Pinpoint the cell where the given text exists, returning its (X, Y) midpoint coordinate. 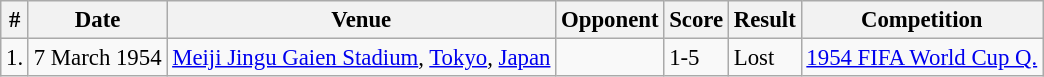
Result (764, 20)
1. (15, 58)
# (15, 20)
Date (97, 20)
Score (696, 20)
Meiji Jingu Gaien Stadium, Tokyo, Japan (362, 58)
1-5 (696, 58)
7 March 1954 (97, 58)
1954 FIFA World Cup Q. (922, 58)
Lost (764, 58)
Venue (362, 20)
Opponent (610, 20)
Competition (922, 20)
